Find where the given text appears and provide that cell's center as (x, y) coordinate. 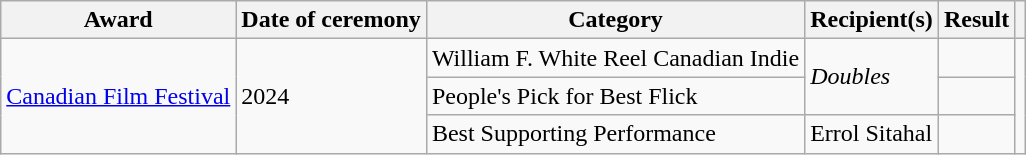
William F. White Reel Canadian Indie (615, 58)
Result (976, 20)
Canadian Film Festival (118, 96)
Category (615, 20)
Date of ceremony (332, 20)
2024 (332, 96)
Errol Sitahal (872, 134)
Best Supporting Performance (615, 134)
People's Pick for Best Flick (615, 96)
Doubles (872, 77)
Award (118, 20)
Recipient(s) (872, 20)
